Scan for the cell matching the given text and deliver its (X, Y) coordinate at center. 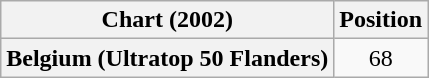
Position (381, 20)
68 (381, 58)
Belgium (Ultratop 50 Flanders) (168, 58)
Chart (2002) (168, 20)
